Pinpoint the cell where the given text exists, returning its (X, Y) midpoint coordinate. 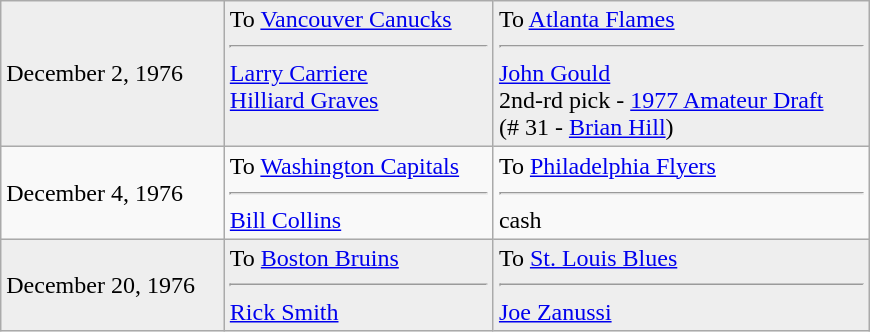
To Washington CapitalsBill Collins (358, 193)
To St. Louis BluesJoe Zanussi (681, 285)
To Boston BruinsRick Smith (358, 285)
December 4, 1976 (113, 193)
December 2, 1976 (113, 74)
December 20, 1976 (113, 285)
To Atlanta FlamesJohn Gould2nd-rd pick - 1977 Amateur Draft(# 31 - Brian Hill) (681, 74)
To Vancouver CanucksLarry CarriereHilliard Graves (358, 74)
To Philadelphia Flyerscash (681, 193)
